Return the (x, y) coordinate for the center point of the cell that contains the specified text.  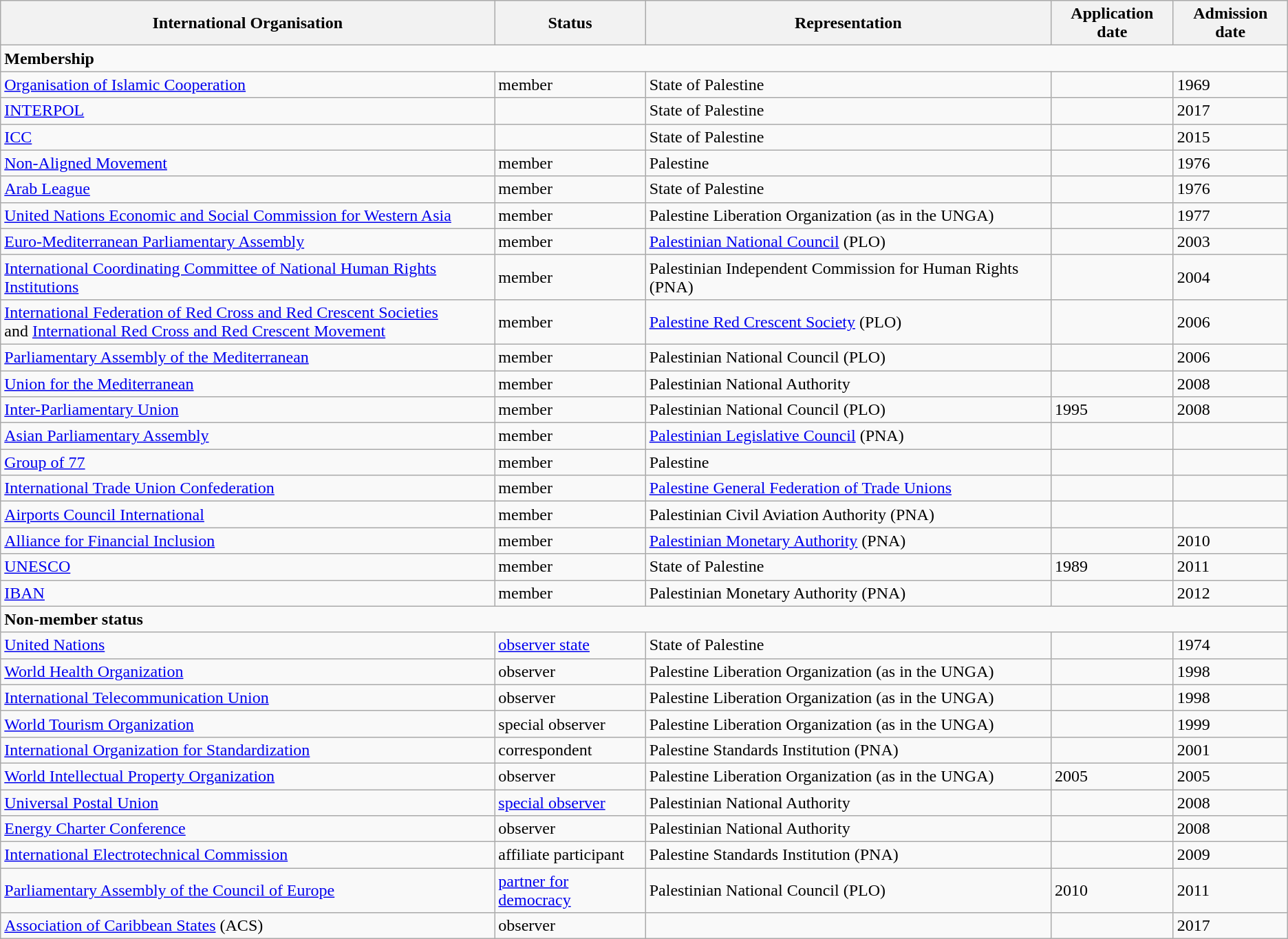
1995 (1112, 410)
partner for democracy (570, 890)
1974 (1230, 645)
IBAN (248, 593)
Palestinian Legislative Council (PNA) (848, 436)
World Intellectual Property Organization (248, 776)
Palestine General Federation of Trade Unions (848, 488)
1999 (1230, 724)
2015 (1230, 137)
ICC (248, 137)
United Nations (248, 645)
International Telecommunication Union (248, 698)
International Organisation (248, 23)
UNESCO (248, 567)
Non-member status (644, 619)
International Organization for Standardization (248, 750)
affiliate participant (570, 855)
correspondent (570, 750)
Group of 77 (248, 462)
Palestine Red Crescent Society (PLO) (848, 322)
2004 (1230, 277)
2003 (1230, 241)
Euro-Mediterranean Parliamentary Assembly (248, 241)
Admission date (1230, 23)
United Nations Economic and Social Commission for Western Asia (248, 215)
Parliamentary Assembly of the Mediterranean (248, 357)
1989 (1112, 567)
International Federation of Red Cross and Red Crescent Societies and International Red Cross and Red Crescent Movement (248, 322)
1969 (1230, 85)
Energy Charter Conference (248, 829)
Inter-Parliamentary Union (248, 410)
World Tourism Organization (248, 724)
Palestinian Civil Aviation Authority (PNA) (848, 515)
Representation (848, 23)
2009 (1230, 855)
Alliance for Financial Inclusion (248, 541)
International Trade Union Confederation (248, 488)
2001 (1230, 750)
Arab League (248, 189)
International Electrotechnical Commission (248, 855)
Association of Caribbean States (ACS) (248, 926)
World Health Organization (248, 671)
Status (570, 23)
observer state (570, 645)
International Coordinating Committee of National Human Rights Institutions (248, 277)
Airports Council International (248, 515)
Universal Postal Union (248, 803)
Application date (1112, 23)
1977 (1230, 215)
Membership (644, 58)
Organisation of Islamic Cooperation (248, 85)
2012 (1230, 593)
Parliamentary Assembly of the Council of Europe (248, 890)
Asian Parliamentary Assembly (248, 436)
Union for the Mediterranean (248, 383)
Palestinian Independent Commission for Human Rights (PNA) (848, 277)
Non-Aligned Movement (248, 163)
INTERPOL (248, 111)
